Extract the [X, Y] coordinate from the center of the cell holding the provided text.  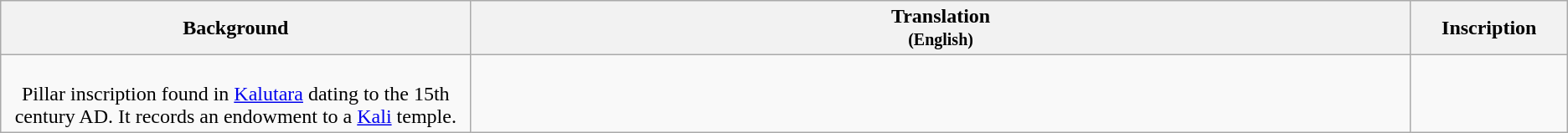
Inscription [1489, 28]
Pillar inscription found in Kalutara dating to the 15th century AD. It records an endowment to a Kali temple. [236, 94]
Translation(English) [941, 28]
Background [236, 28]
